Provide the [X, Y] coordinate of the cell's center where the given text is located.  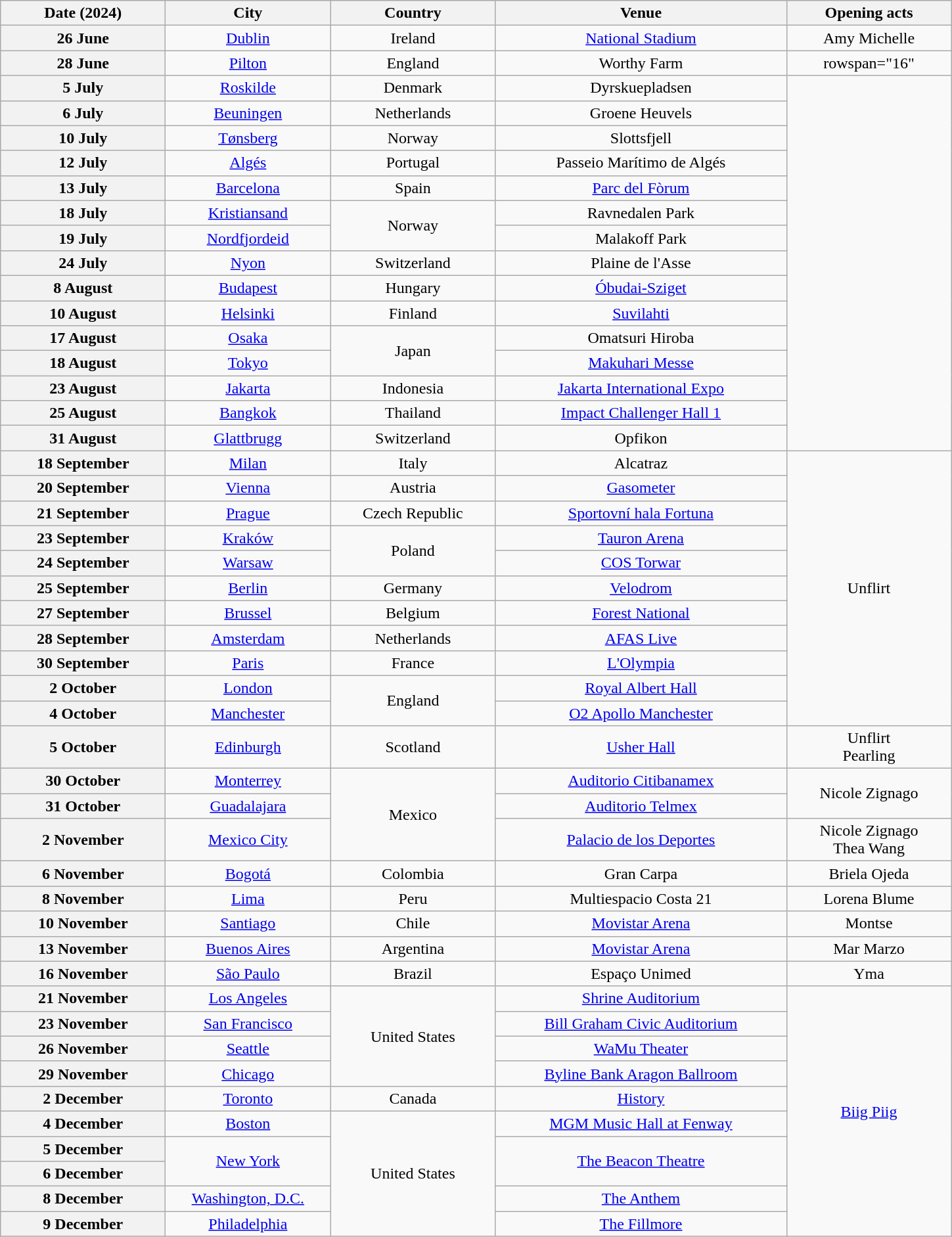
Lima [248, 899]
Beuningen [248, 113]
Bill Graham Civic Auditorium [641, 1023]
rowspan="16" [869, 63]
12 July [83, 163]
Mar Marzo [869, 949]
Lorena Blume [869, 899]
13 November [83, 949]
Biig Piig [869, 1112]
Venue [641, 13]
2 December [83, 1098]
Spain [413, 188]
5 July [83, 88]
The Beacon Theatre [641, 1161]
The Anthem [641, 1199]
2 October [83, 688]
Helsinki [248, 313]
30 October [83, 781]
28 September [83, 638]
Opening acts [869, 13]
21 November [83, 999]
29 November [83, 1073]
Usher Hall [641, 748]
5 December [83, 1149]
UnflirtPearling [869, 748]
Czech Republic [413, 513]
Worthy Farm [641, 63]
Guadalajara [248, 806]
Barcelona [248, 188]
6 November [83, 874]
Nyon [248, 263]
10 July [83, 138]
Italy [413, 463]
Hungary [413, 288]
20 September [83, 488]
Dyrskuepladsen [641, 88]
Pilton [248, 63]
Peru [413, 899]
AFAS Live [641, 638]
Chicago [248, 1073]
Nicole ZignagoThea Wang [869, 840]
26 June [83, 38]
Plaine de l'Asse [641, 263]
Ireland [413, 38]
23 August [83, 388]
Osaka [248, 338]
Milan [248, 463]
National Stadium [641, 38]
6 July [83, 113]
27 September [83, 613]
Espaço Unimed [641, 974]
6 December [83, 1174]
Santiago [248, 924]
Paris [248, 663]
Thailand [413, 413]
9 December [83, 1224]
18 July [83, 213]
Seattle [248, 1048]
28 June [83, 63]
Bogotá [248, 874]
31 October [83, 806]
Scotland [413, 748]
Byline Bank Aragon Ballroom [641, 1073]
Makuhari Messe [641, 363]
Auditorio Citibanamex [641, 781]
Chile [413, 924]
Roskilde [248, 88]
Manchester [248, 713]
Ravnedalen Park [641, 213]
Belgium [413, 613]
Kristiansand [248, 213]
Portugal [413, 163]
MGM Music Hall at Fenway [641, 1123]
Warsaw [248, 563]
Unflirt [869, 589]
13 July [83, 188]
The Fillmore [641, 1224]
Finland [413, 313]
Omatsuri Hiroba [641, 338]
Los Angeles [248, 999]
L'Olympia [641, 663]
Date (2024) [83, 13]
Philadelphia [248, 1224]
Berlin [248, 588]
New York [248, 1161]
Poland [413, 551]
Malakoff Park [641, 238]
Amsterdam [248, 638]
COS Torwar [641, 563]
Impact Challenger Hall 1 [641, 413]
Montse [869, 924]
Mexico [413, 815]
Sportovní hala Fortuna [641, 513]
Slottsfjell [641, 138]
Jakarta International Expo [641, 388]
Parc del Fòrum [641, 188]
10 November [83, 924]
Japan [413, 351]
Suvilahti [641, 313]
18 September [83, 463]
Tokyo [248, 363]
Brussel [248, 613]
São Paulo [248, 974]
23 November [83, 1023]
Passeio Marítimo de Algés [641, 163]
Toronto [248, 1098]
Kraków [248, 538]
Nordfjordeid [248, 238]
Argentina [413, 949]
History [641, 1098]
Colombia [413, 874]
Monterrey [248, 781]
23 September [83, 538]
25 September [83, 588]
Nicole Zignago [869, 794]
Groene Heuvels [641, 113]
Denmark [413, 88]
O2 Apollo Manchester [641, 713]
2 November [83, 840]
31 August [83, 438]
Royal Albert Hall [641, 688]
Prague [248, 513]
City [248, 13]
France [413, 663]
8 December [83, 1199]
Alcatraz [641, 463]
San Francisco [248, 1023]
Auditorio Telmex [641, 806]
Dublin [248, 38]
Velodrom [641, 588]
Briela Ojeda [869, 874]
Austria [413, 488]
Budapest [248, 288]
Canada [413, 1098]
Algés [248, 163]
16 November [83, 974]
4 December [83, 1123]
5 October [83, 748]
Amy Michelle [869, 38]
Óbudai-Sziget [641, 288]
24 July [83, 263]
Germany [413, 588]
Bangkok [248, 413]
Buenos Aires [248, 949]
Tønsberg [248, 138]
Boston [248, 1123]
Gasometer [641, 488]
Forest National [641, 613]
Washington, D.C. [248, 1199]
Multiespacio Costa 21 [641, 899]
WaMu Theater [641, 1048]
Glattbrugg [248, 438]
Indonesia [413, 388]
Edinburgh [248, 748]
19 July [83, 238]
8 November [83, 899]
Shrine Auditorium [641, 999]
21 September [83, 513]
Vienna [248, 488]
18 August [83, 363]
30 September [83, 663]
Yma [869, 974]
17 August [83, 338]
Jakarta [248, 388]
Mexico City [248, 840]
Opfikon [641, 438]
25 August [83, 413]
Gran Carpa [641, 874]
10 August [83, 313]
London [248, 688]
4 October [83, 713]
Palacio de los Deportes [641, 840]
Brazil [413, 974]
24 September [83, 563]
Country [413, 13]
26 November [83, 1048]
Tauron Arena [641, 538]
8 August [83, 288]
